Detect which cell encompasses the target text, then output its (X, Y) center coordinate. 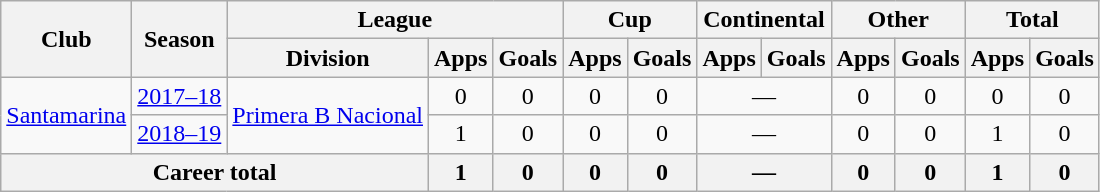
Primera B Nacional (328, 115)
Division (328, 58)
Other (898, 20)
Santamarina (66, 115)
Career total (215, 172)
2017–18 (180, 96)
League (395, 20)
2018–19 (180, 134)
Season (180, 39)
Continental (764, 20)
Cup (630, 20)
Club (66, 39)
Total (1032, 20)
